Identify which cell holds the provided text, then report its [x, y] central coordinate. 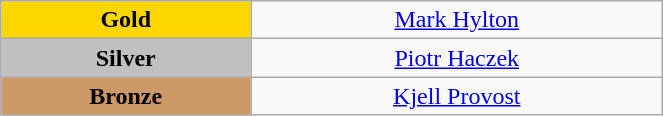
Piotr Haczek [457, 58]
Bronze [126, 96]
Silver [126, 58]
Mark Hylton [457, 20]
Gold [126, 20]
Kjell Provost [457, 96]
